Output the (X, Y) coordinate of the center of the cell containing the given text.  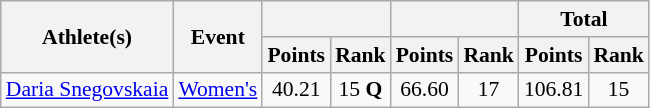
66.60 (425, 90)
Daria Snegovskaia (88, 90)
Women's (218, 90)
40.21 (296, 90)
17 (488, 90)
15 (618, 90)
Event (218, 36)
15 Q (360, 90)
Total (584, 19)
Athlete(s) (88, 36)
106.81 (554, 90)
